For the text-containing cell, return its midpoint in [X, Y] coordinate format. 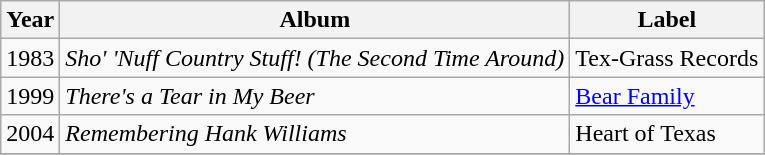
Remembering Hank Williams [315, 134]
Heart of Texas [667, 134]
Bear Family [667, 96]
Year [30, 20]
There's a Tear in My Beer [315, 96]
1999 [30, 96]
Tex-Grass Records [667, 58]
2004 [30, 134]
1983 [30, 58]
Album [315, 20]
Sho' 'Nuff Country Stuff! (The Second Time Around) [315, 58]
Label [667, 20]
